Return the [X, Y] coordinate for the center point of the cell that contains the specified text.  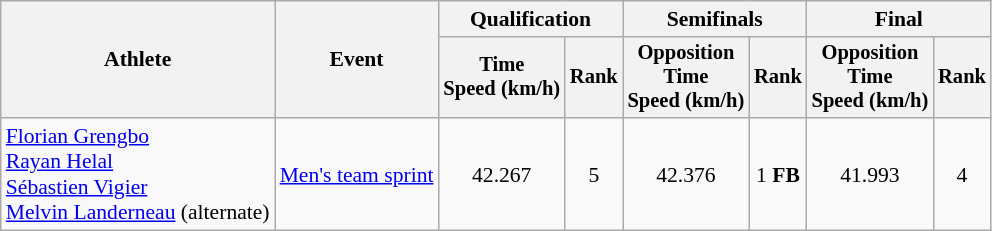
4 [962, 174]
Semifinals [715, 19]
42.267 [502, 174]
42.376 [686, 174]
Final [899, 19]
5 [594, 174]
1 FB [778, 174]
41.993 [870, 174]
Event [357, 60]
Florian GrengboRayan HelalSébastien VigierMelvin Landerneau (alternate) [138, 174]
Men's team sprint [357, 174]
Qualification [530, 19]
TimeSpeed (km/h) [502, 78]
Athlete [138, 60]
